Extract the (x, y) coordinate from the center of the cell holding the provided text.  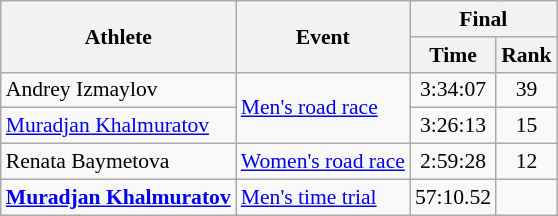
Time (453, 55)
3:26:13 (453, 126)
Andrey Izmaylov (118, 90)
3:34:07 (453, 90)
12 (526, 162)
Men's road race (323, 108)
39 (526, 90)
2:59:28 (453, 162)
Final (484, 19)
57:10.52 (453, 197)
Event (323, 36)
15 (526, 126)
Men's time trial (323, 197)
Rank (526, 55)
Renata Baymetova (118, 162)
Athlete (118, 36)
Women's road race (323, 162)
